Scan for the cell matching the given text and deliver its [X, Y] coordinate at center. 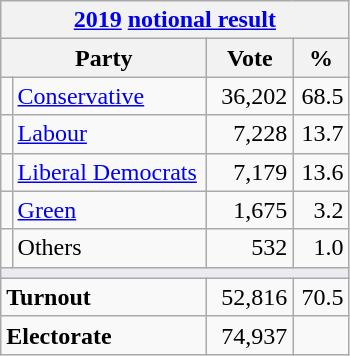
532 [250, 248]
Turnout [104, 297]
Green [110, 210]
68.5 [321, 96]
74,937 [250, 335]
Labour [110, 134]
13.7 [321, 134]
Electorate [104, 335]
Liberal Democrats [110, 172]
36,202 [250, 96]
Party [104, 58]
7,228 [250, 134]
Vote [250, 58]
Others [110, 248]
7,179 [250, 172]
70.5 [321, 297]
13.6 [321, 172]
52,816 [250, 297]
2019 notional result [175, 20]
3.2 [321, 210]
Conservative [110, 96]
1,675 [250, 210]
1.0 [321, 248]
% [321, 58]
